Identify which cell holds the provided text, then report its (x, y) central coordinate. 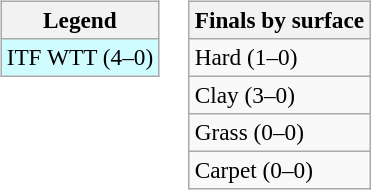
Clay (3–0) (279, 95)
Hard (1–0) (279, 57)
Carpet (0–0) (279, 171)
Legend (80, 20)
Finals by surface (279, 20)
ITF WTT (4–0) (80, 57)
Grass (0–0) (279, 133)
